Scan for the cell matching the given text and deliver its (x, y) coordinate at center. 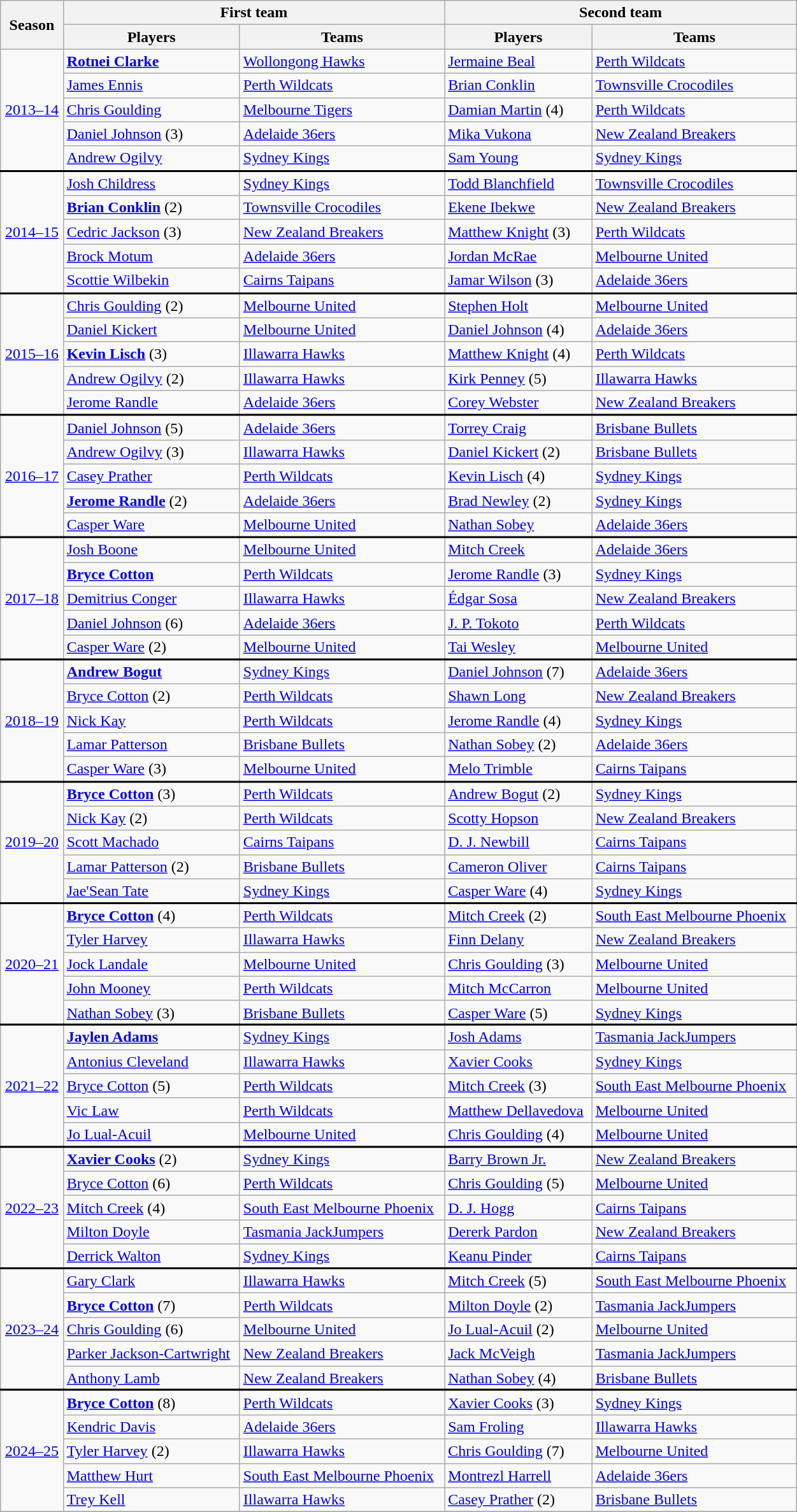
Tai Wesley (519, 647)
Matthew Knight (4) (519, 354)
Jerome Randle (152, 403)
Demitrius Conger (152, 598)
Mitch Creek (519, 549)
Scott Machado (152, 842)
Xavier Cooks (3) (519, 1403)
Kevin Lisch (3) (152, 354)
Scotty Hopson (519, 818)
Mitch Creek (3) (519, 1086)
Jerome Randle (2) (152, 500)
Shawn Long (519, 696)
Chris Goulding (152, 110)
2018–19 (32, 720)
D. J. Hogg (519, 1207)
2022–23 (32, 1207)
Kirk Penney (5) (519, 378)
Keanu Pinder (519, 1256)
Mitch Creek (4) (152, 1207)
Daniel Kickert (152, 330)
Melbourne Tigers (341, 110)
Montrezl Harrell (519, 1475)
Mika Vukona (519, 134)
Bryce Cotton (4) (152, 915)
Brian Conklin (519, 85)
Bryce Cotton (2) (152, 696)
Andrew Bogut (2) (519, 794)
Chris Goulding (7) (519, 1451)
Daniel Johnson (6) (152, 623)
Jerome Randle (4) (519, 720)
Stephen Holt (519, 306)
Nick Kay (2) (152, 818)
Bryce Cotton (3) (152, 794)
John Mooney (152, 988)
Jo Lual-Acuil (2) (519, 1329)
Corey Webster (519, 403)
Matthew Hurt (152, 1475)
2015–16 (32, 354)
Josh Adams (519, 1037)
Casey Prather (2) (519, 1500)
Daniel Kickert (2) (519, 452)
Mitch McCarron (519, 988)
Casey Prather (152, 476)
Daniel Johnson (7) (519, 672)
First team (254, 13)
Brock Motum (152, 256)
Chris Goulding (6) (152, 1329)
Tyler Harvey (152, 940)
Josh Childress (152, 184)
Milton Doyle (2) (519, 1305)
Brad Newley (2) (519, 500)
James Ennis (152, 85)
Casper Ware (2) (152, 647)
Nathan Sobey (3) (152, 1012)
2014–15 (32, 232)
Derrick Walton (152, 1256)
Todd Blanchfield (519, 184)
Second team (621, 13)
Chris Goulding (5) (519, 1183)
Jock Landale (152, 964)
Barry Brown Jr. (519, 1158)
Jack McVeigh (519, 1353)
Nathan Sobey (2) (519, 744)
Trey Kell (152, 1500)
Bryce Cotton (6) (152, 1183)
Dererk Pardon (519, 1232)
Season (32, 25)
Jae'Sean Tate (152, 891)
Josh Boone (152, 549)
Melo Trimble (519, 768)
Chris Goulding (2) (152, 306)
2020–21 (32, 963)
Andrew Ogilvy (152, 158)
Cameron Oliver (519, 867)
Torrey Craig (519, 428)
Kendric Davis (152, 1427)
Wollongong Hawks (341, 61)
Gary Clark (152, 1281)
2019–20 (32, 842)
Daniel Johnson (3) (152, 134)
D. J. Newbill (519, 842)
Jerome Randle (3) (519, 574)
Casper Ware (152, 525)
Cedric Jackson (3) (152, 232)
Brian Conklin (2) (152, 208)
Andrew Ogilvy (2) (152, 378)
Jamar Wilson (3) (519, 280)
Bryce Cotton (8) (152, 1403)
Milton Doyle (152, 1232)
Daniel Johnson (5) (152, 428)
Bryce Cotton (152, 574)
Lamar Patterson (2) (152, 867)
Lamar Patterson (152, 744)
Jaylen Adams (152, 1037)
2013–14 (32, 110)
Damian Martin (4) (519, 110)
Finn Delany (519, 940)
Édgar Sosa (519, 598)
Bryce Cotton (7) (152, 1305)
Scottie Wilbekin (152, 280)
Mitch Creek (2) (519, 915)
Jermaine Beal (519, 61)
Vic Law (152, 1110)
Sam Froling (519, 1427)
Xavier Cooks (2) (152, 1158)
Andrew Bogut (152, 672)
2016–17 (32, 477)
Anthony Lamb (152, 1378)
Xavier Cooks (519, 1062)
Kevin Lisch (4) (519, 476)
2023–24 (32, 1329)
Parker Jackson-Cartwright (152, 1353)
Chris Goulding (3) (519, 964)
Jo Lual-Acuil (152, 1134)
Daniel Johnson (4) (519, 330)
Ekene Ibekwe (519, 208)
Mitch Creek (5) (519, 1281)
2024–25 (32, 1451)
Andrew Ogilvy (3) (152, 452)
J. P. Tokoto (519, 623)
Antonius Cleveland (152, 1062)
Casper Ware (3) (152, 768)
2021–22 (32, 1086)
Chris Goulding (4) (519, 1134)
Jordan McRae (519, 256)
Rotnei Clarke (152, 61)
Nathan Sobey (4) (519, 1378)
Bryce Cotton (5) (152, 1086)
Matthew Knight (3) (519, 232)
Casper Ware (5) (519, 1012)
Nick Kay (152, 720)
Nathan Sobey (519, 525)
Tyler Harvey (2) (152, 1451)
Sam Young (519, 158)
Casper Ware (4) (519, 891)
Matthew Dellavedova (519, 1110)
2017–18 (32, 598)
